From the cell containing the given text, extract its center point as [X, Y] coordinate. 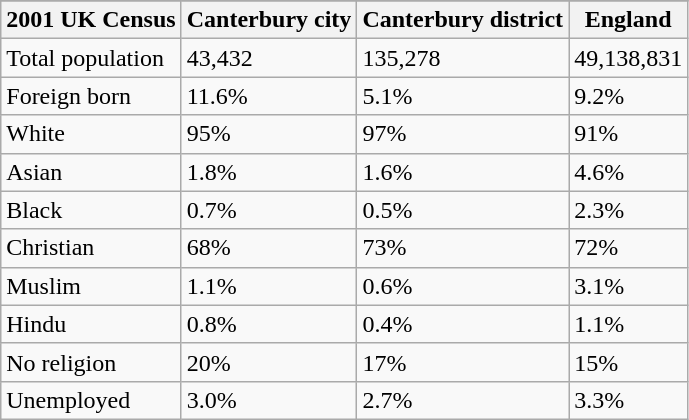
4.6% [628, 172]
Black [91, 210]
Muslim [91, 286]
68% [269, 248]
2001 UK Census [91, 20]
0.7% [269, 210]
91% [628, 134]
3.1% [628, 286]
0.5% [463, 210]
20% [269, 362]
Unemployed [91, 400]
No religion [91, 362]
49,138,831 [628, 58]
73% [463, 248]
43,432 [269, 58]
97% [463, 134]
9.2% [628, 96]
2.3% [628, 210]
Canterbury district [463, 20]
135,278 [463, 58]
1.8% [269, 172]
72% [628, 248]
3.3% [628, 400]
0.6% [463, 286]
Christian [91, 248]
Foreign born [91, 96]
1.6% [463, 172]
Canterbury city [269, 20]
Asian [91, 172]
15% [628, 362]
11.6% [269, 96]
5.1% [463, 96]
England [628, 20]
Hindu [91, 324]
Total population [91, 58]
0.8% [269, 324]
2.7% [463, 400]
0.4% [463, 324]
3.0% [269, 400]
White [91, 134]
17% [463, 362]
95% [269, 134]
